Find where the given text appears and provide that cell's center as [x, y] coordinate. 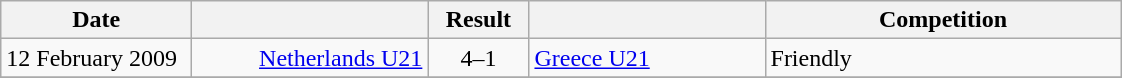
Date [96, 20]
Competition [943, 20]
Greece U21 [647, 58]
Friendly [943, 58]
12 February 2009 [96, 58]
Result [478, 20]
Netherlands U21 [310, 58]
4–1 [478, 58]
